Determine the [X, Y] coordinate at the center of the cell enclosing the given text.  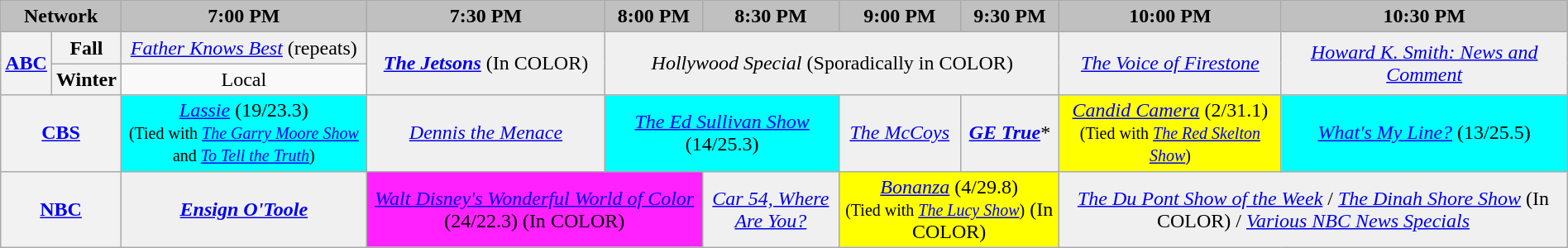
What's My Line? (13/25.5) [1424, 133]
Local [243, 79]
ABC [26, 64]
NBC [61, 209]
Father Knows Best (repeats) [243, 48]
Candid Camera (2/31.1)(Tied with The Red Skelton Show) [1170, 133]
Lassie (19/23.3)(Tied with The Garry Moore Show and To Tell the Truth) [243, 133]
The Ed Sullivan Show (14/25.3) [723, 133]
Bonanza (4/29.8)(Tied with The Lucy Show) (In COLOR) [949, 209]
Walt Disney's Wonderful World of Color (24/22.3) (In COLOR) [534, 209]
Ensign O'Toole [243, 209]
The Jetsons (In COLOR) [485, 64]
9:30 PM [1010, 17]
The McCoys [900, 133]
8:30 PM [771, 17]
GE True* [1010, 133]
8:00 PM [654, 17]
7:00 PM [243, 17]
10:00 PM [1170, 17]
Car 54, Where Are You? [771, 209]
Network [61, 17]
Winter [86, 79]
The Du Pont Show of the Week / The Dinah Shore Show (In COLOR) / Various NBC News Specials [1313, 209]
Dennis the Menace [485, 133]
Howard K. Smith: News and Comment [1424, 64]
9:00 PM [900, 17]
Fall [86, 48]
10:30 PM [1424, 17]
The Voice of Firestone [1170, 64]
Hollywood Special (Sporadically in COLOR) [832, 64]
CBS [61, 133]
7:30 PM [485, 17]
